For the text-containing cell, return its midpoint in [x, y] coordinate format. 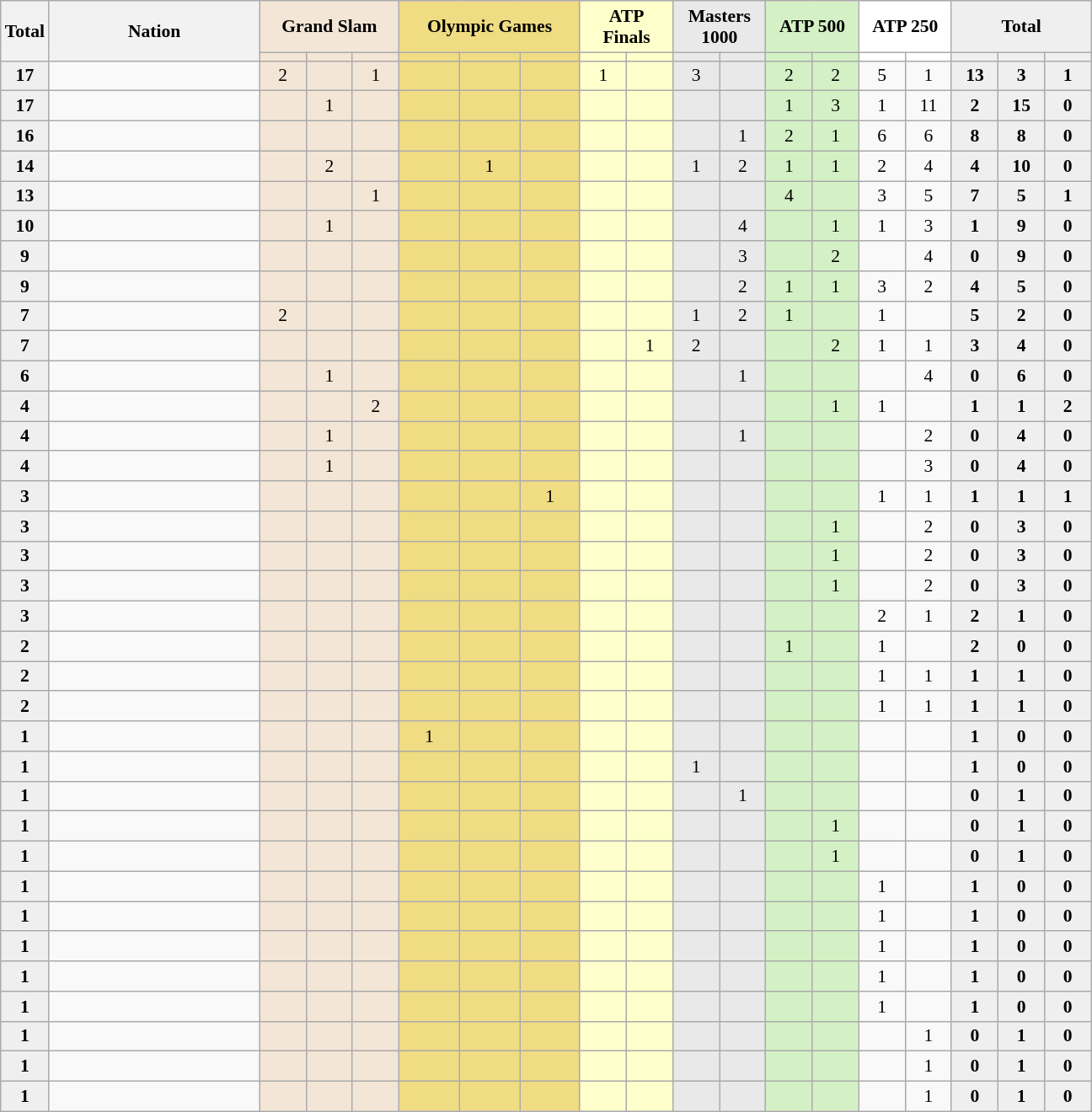
15 [1021, 106]
Masters 1000 [720, 27]
11 [929, 106]
Olympic Games [490, 27]
ATP 500 [812, 27]
ATP Finals [626, 27]
14 [25, 166]
16 [25, 136]
Nation [154, 30]
Grand Slam [329, 27]
ATP 250 [905, 27]
